Output the [x, y] coordinate of the center of the cell containing the given text.  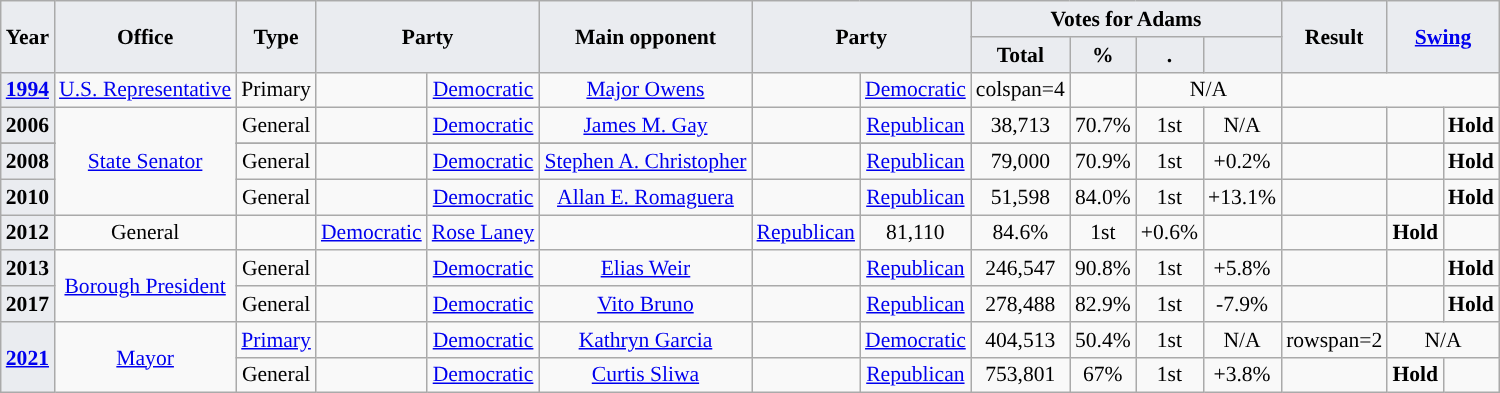
2008 [28, 162]
Office [145, 36]
Elias Weir [645, 269]
+5.8% [1242, 269]
Allan E. Romaguera [645, 197]
Swing [1442, 36]
1994 [28, 90]
Vito Bruno [645, 304]
Kathryn Garcia [645, 340]
Stephen A. Christopher [645, 162]
84.0% [1103, 197]
Result [1334, 36]
Votes for Adams [1126, 19]
+3.8% [1242, 375]
Borough President [145, 286]
70.9% [1103, 162]
Rose Laney [484, 233]
79,000 [1020, 162]
90.8% [1103, 269]
Main opponent [645, 36]
2010 [28, 197]
51,598 [1020, 197]
Year [28, 36]
38,713 [1020, 126]
+0.2% [1242, 162]
84.6% [1020, 233]
2021 [28, 358]
. [1170, 55]
Total [1020, 55]
50.4% [1103, 340]
Mayor [145, 358]
Type [276, 36]
246,547 [1020, 269]
% [1103, 55]
81,110 [916, 233]
278,488 [1020, 304]
U.S. Representative [145, 90]
753,801 [1020, 375]
Curtis Sliwa [645, 375]
2013 [28, 269]
+13.1% [1242, 197]
82.9% [1103, 304]
rowspan=2 [1334, 340]
+0.6% [1170, 233]
colspan=4 [1020, 90]
404,513 [1020, 340]
70.7% [1103, 126]
2017 [28, 304]
-7.9% [1242, 304]
State Senator [145, 162]
James M. Gay [645, 126]
Major Owens [645, 90]
67% [1103, 375]
2012 [28, 233]
2006 [28, 126]
